Locate the cell with the specified text and output its [x, y] center coordinate. 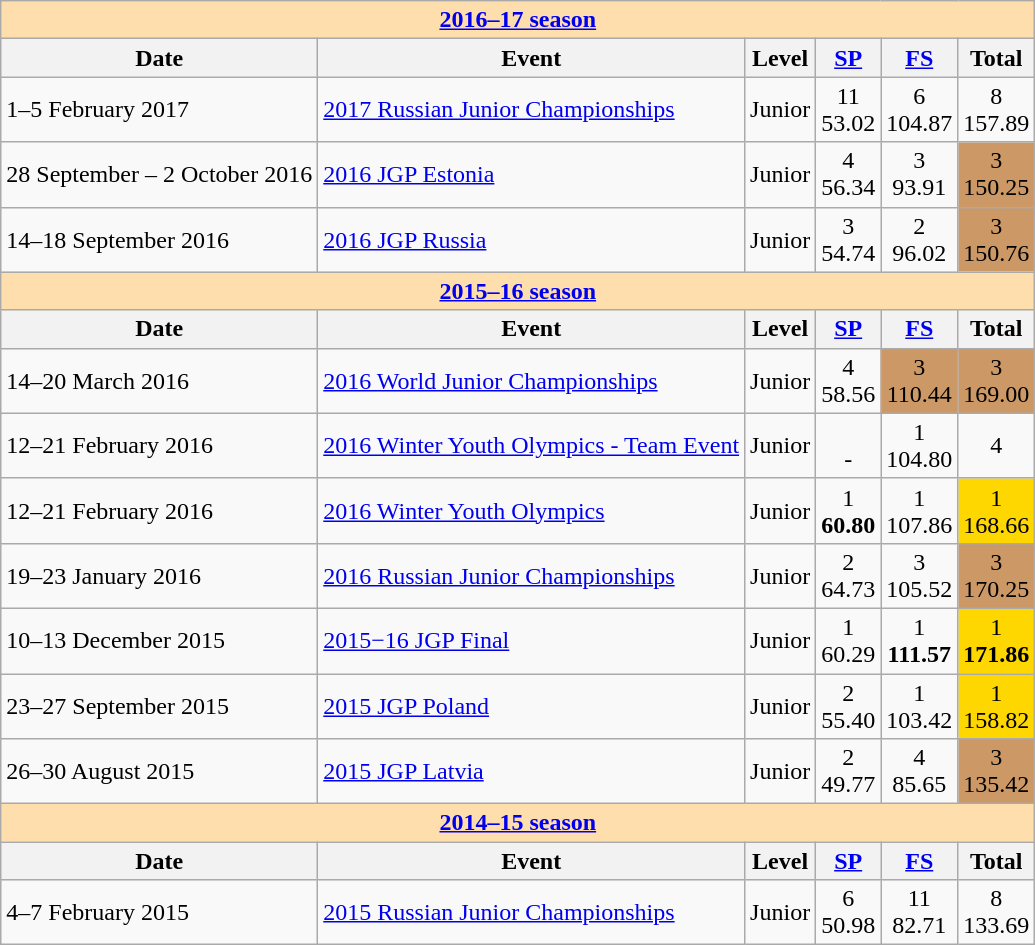
2016 JGP Russia [532, 240]
14–20 March 2016 [160, 380]
3 105.52 [920, 576]
2014–15 season [518, 823]
3 54.74 [848, 240]
1 60.80 [848, 510]
28 September – 2 October 2016 [160, 174]
2016 Winter Youth Olympics - Team Event [532, 446]
2015 JGP Latvia [532, 772]
8 133.69 [996, 912]
4 85.65 [920, 772]
2 64.73 [848, 576]
1–5 February 2017 [160, 110]
- [848, 446]
11 82.71 [920, 912]
2016 JGP Estonia [532, 174]
1 158.82 [996, 706]
3 170.25 [996, 576]
6 104.87 [920, 110]
3 150.76 [996, 240]
4 58.56 [848, 380]
2017 Russian Junior Championships [532, 110]
2016–17 season [518, 20]
2 55.40 [848, 706]
2015–16 season [518, 291]
1 60.29 [848, 640]
26–30 August 2015 [160, 772]
3 93.91 [920, 174]
14–18 September 2016 [160, 240]
2015−16 JGP Final [532, 640]
6 50.98 [848, 912]
2015 JGP Poland [532, 706]
8 157.89 [996, 110]
1 168.66 [996, 510]
1 107.86 [920, 510]
2016 Russian Junior Championships [532, 576]
2 96.02 [920, 240]
2015 Russian Junior Championships [532, 912]
3 110.44 [920, 380]
1 111.57 [920, 640]
2 49.77 [848, 772]
4 [996, 446]
1 104.80 [920, 446]
3 169.00 [996, 380]
2016 World Junior Championships [532, 380]
2016 Winter Youth Olympics [532, 510]
1 171.86 [996, 640]
10–13 December 2015 [160, 640]
4–7 February 2015 [160, 912]
11 53.02 [848, 110]
3 150.25 [996, 174]
23–27 September 2015 [160, 706]
1 103.42 [920, 706]
19–23 January 2016 [160, 576]
3 135.42 [996, 772]
4 56.34 [848, 174]
